Return the [x, y] coordinate for the center point of the cell that contains the specified text.  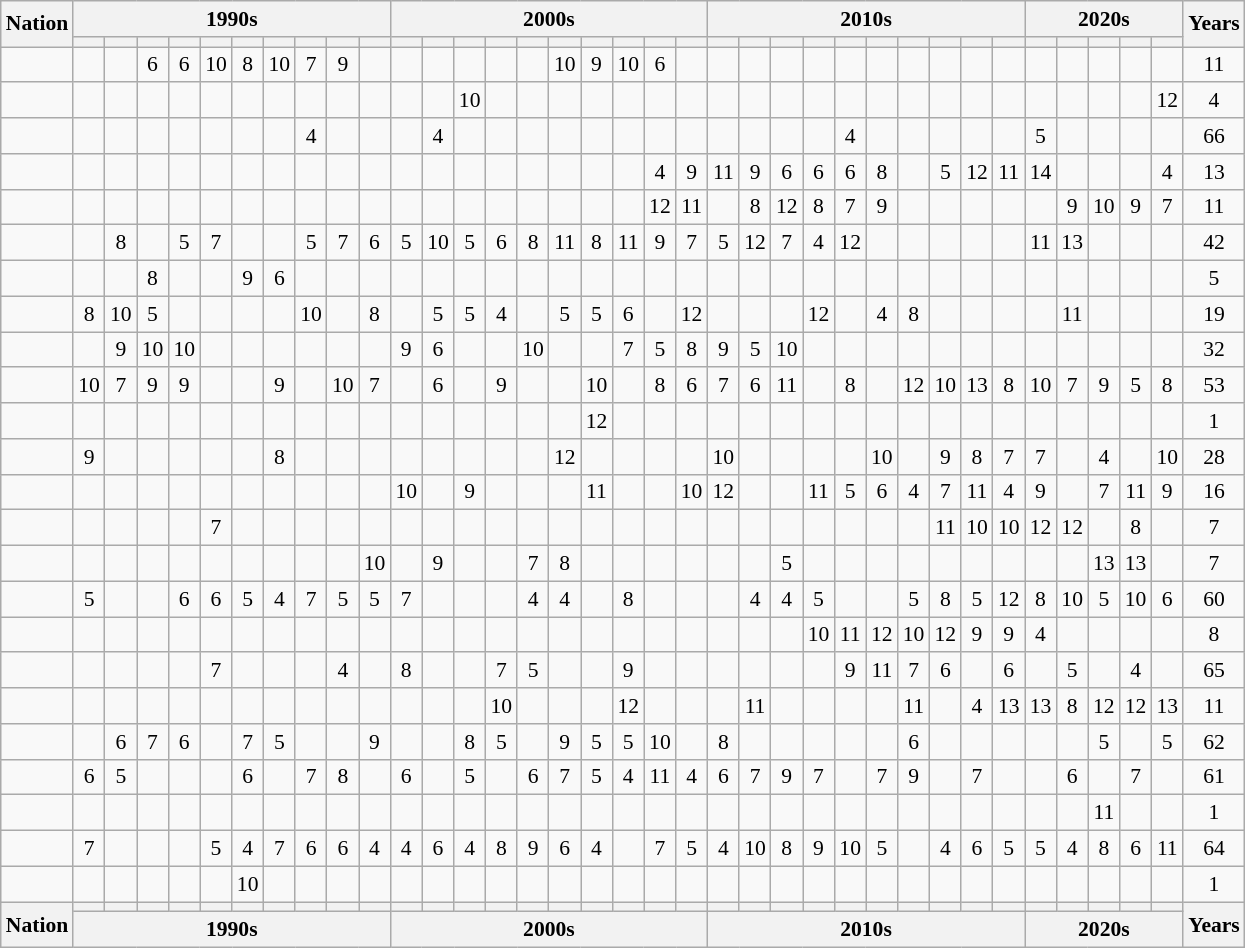
65 [1214, 671]
60 [1214, 599]
61 [1214, 777]
28 [1214, 457]
32 [1214, 350]
14 [1041, 172]
19 [1214, 314]
62 [1214, 742]
42 [1214, 243]
64 [1214, 849]
16 [1214, 492]
53 [1214, 386]
66 [1214, 136]
